From the cell containing the given text, extract its center point as [x, y] coordinate. 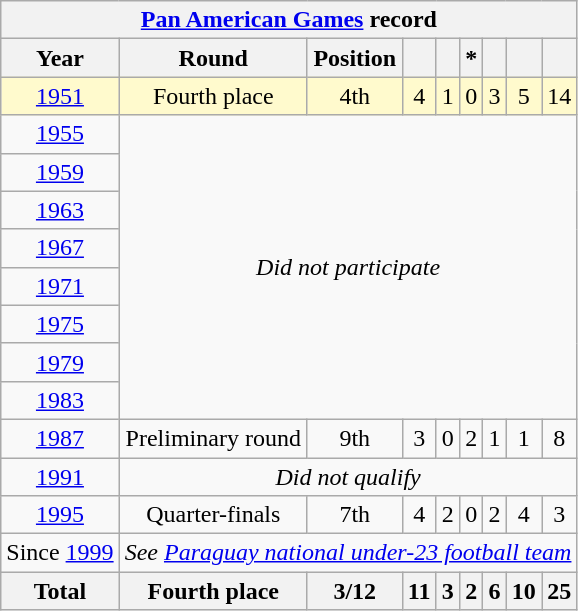
Year [60, 58]
6 [494, 591]
Preliminary round [213, 438]
Position [354, 58]
1979 [60, 362]
14 [560, 96]
Pan American Games record [289, 20]
7th [354, 515]
Since 1999 [60, 553]
10 [524, 591]
Quarter-finals [213, 515]
8 [560, 438]
Round [213, 58]
Did not qualify [348, 477]
Did not participate [348, 267]
25 [560, 591]
1971 [60, 286]
1963 [60, 210]
1959 [60, 172]
11 [419, 591]
1987 [60, 438]
1995 [60, 515]
1951 [60, 96]
* [470, 58]
1983 [60, 400]
5 [524, 96]
See Paraguay national under-23 football team [348, 553]
1955 [60, 134]
Total [60, 591]
1967 [60, 248]
1975 [60, 324]
1991 [60, 477]
9th [354, 438]
4th [354, 96]
3/12 [354, 591]
